Extract the [X, Y] coordinate from the center of the cell holding the provided text.  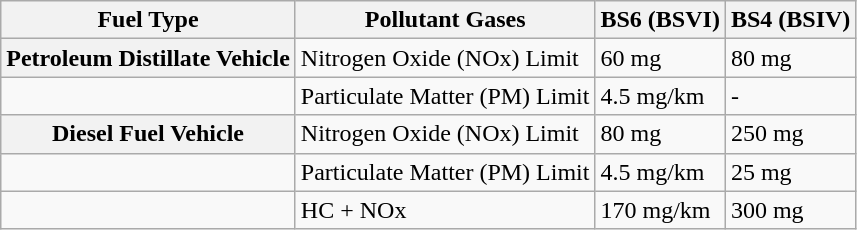
- [790, 96]
BS4 (BSIV) [790, 20]
250 mg [790, 134]
Fuel Type [148, 20]
60 mg [660, 58]
Diesel Fuel Vehicle [148, 134]
HC + NOx [445, 210]
Pollutant Gases [445, 20]
25 mg [790, 172]
170 mg/km [660, 210]
300 mg [790, 210]
Petroleum Distillate Vehicle [148, 58]
BS6 (BSVI) [660, 20]
